Search for the cell housing the specified text and yield its (x, y) center coordinate. 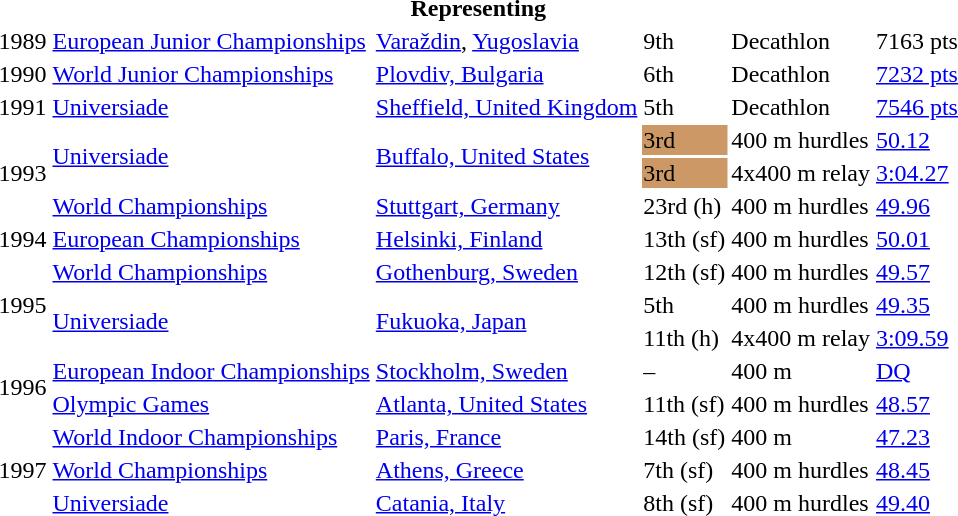
– (684, 371)
12th (sf) (684, 272)
14th (sf) (684, 437)
Varaždin, Yugoslavia (506, 41)
11th (h) (684, 338)
Fukuoka, Japan (506, 322)
European Indoor Championships (211, 371)
European Junior Championships (211, 41)
9th (684, 41)
Plovdiv, Bulgaria (506, 74)
Buffalo, United States (506, 156)
13th (sf) (684, 239)
7th (sf) (684, 470)
European Championships (211, 239)
6th (684, 74)
Paris, France (506, 437)
World Indoor Championships (211, 437)
Olympic Games (211, 404)
Helsinki, Finland (506, 239)
Sheffield, United Kingdom (506, 107)
World Junior Championships (211, 74)
Gothenburg, Sweden (506, 272)
23rd (h) (684, 206)
Stockholm, Sweden (506, 371)
Stuttgart, Germany (506, 206)
Athens, Greece (506, 470)
Atlanta, United States (506, 404)
11th (sf) (684, 404)
